Return the [x, y] coordinate for the center point of the cell that contains the specified text.  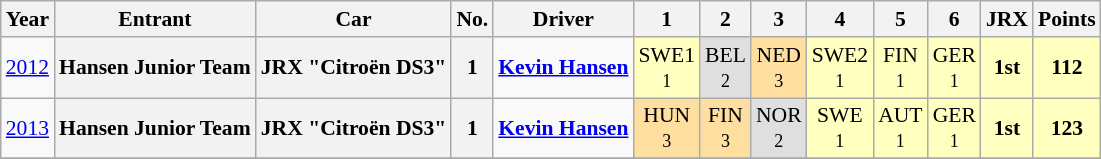
Driver [563, 19]
123 [1067, 128]
5 [900, 19]
Entrant [155, 19]
6 [954, 19]
112 [1067, 68]
HUN3 [667, 128]
SWE1 [840, 128]
No. [472, 19]
SWE21 [840, 68]
2013 [28, 128]
BEL2 [726, 68]
FIN1 [900, 68]
AUT1 [900, 128]
JRX [1007, 19]
Points [1067, 19]
4 [840, 19]
3 [779, 19]
Car [354, 19]
NOR2 [779, 128]
FIN3 [726, 128]
SWE11 [667, 68]
2 [726, 19]
2012 [28, 68]
NED3 [779, 68]
Year [28, 19]
